Extract the [X, Y] coordinate from the center of the cell holding the provided text.  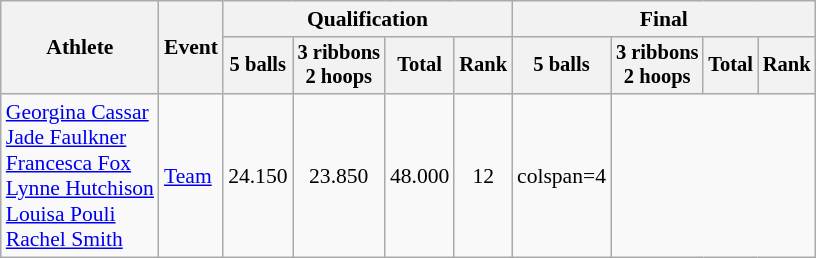
Georgina Cassar Jade FaulknerFrancesca FoxLynne Hutchison Louisa Pouli Rachel Smith [80, 176]
12 [483, 176]
Final [664, 19]
Event [191, 48]
Team [191, 176]
colspan=4 [562, 176]
23.850 [339, 176]
Athlete [80, 48]
48.000 [420, 176]
24.150 [258, 176]
Qualification [368, 19]
